Provide the (x, y) coordinate of the cell's center where the given text is located.  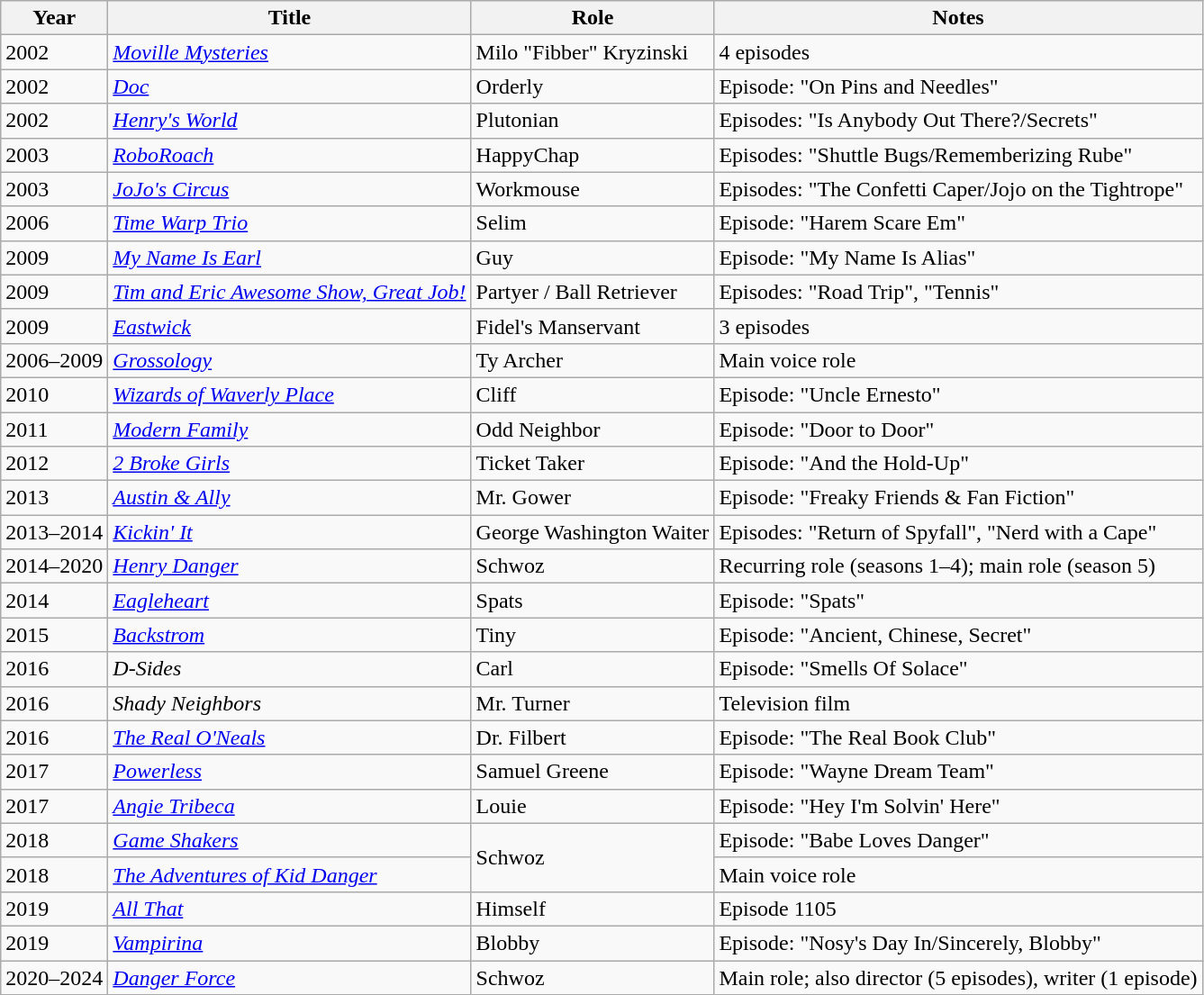
Henry Danger (290, 566)
Episode: "Freaky Friends & Fan Fiction" (958, 498)
2014–2020 (54, 566)
JoJo's Circus (290, 189)
Role (593, 18)
Episodes: "Return of Spyfall", "Nerd with a Cape" (958, 532)
Orderly (593, 86)
2014 (54, 601)
Episode: "And the Hold-Up" (958, 464)
Guy (593, 258)
Episode: "Wayne Dream Team" (958, 772)
Game Shakers (290, 840)
Angie Tribeca (290, 806)
D-Sides (290, 669)
Spats (593, 601)
Tiny (593, 635)
Episode: "On Pins and Needles" (958, 86)
2010 (54, 394)
Year (54, 18)
Austin & Ally (290, 498)
Eastwick (290, 326)
2006 (54, 223)
Episode: "Hey I'm Solvin' Here" (958, 806)
Milo "Fibber" Kryzinski (593, 52)
Partyer / Ball Retriever (593, 292)
Mr. Gower (593, 498)
Plutonian (593, 121)
2011 (54, 430)
Main role; also director (5 episodes), writer (1 episode) (958, 977)
Modern Family (290, 430)
Samuel Greene (593, 772)
Backstrom (290, 635)
2006–2009 (54, 360)
Episode: "Babe Loves Danger" (958, 840)
2012 (54, 464)
All That (290, 909)
Episode 1105 (958, 909)
2020–2024 (54, 977)
Louie (593, 806)
Vampirina (290, 943)
Episodes: "Is Anybody Out There?/Secrets" (958, 121)
Mr. Turner (593, 703)
Himself (593, 909)
Episode: "Smells Of Solace" (958, 669)
Dr. Filbert (593, 737)
Tim and Eric Awesome Show, Great Job! (290, 292)
Wizards of Waverly Place (290, 394)
Notes (958, 18)
2015 (54, 635)
Shady Neighbors (290, 703)
The Adventures of Kid Danger (290, 874)
Episode: "Spats" (958, 601)
Danger Force (290, 977)
Doc (290, 86)
Episode: "Uncle Ernesto" (958, 394)
The Real O'Neals (290, 737)
Episode: "The Real Book Club" (958, 737)
Episodes: "The Confetti Caper/Jojo on the Tightrope" (958, 189)
Time Warp Trio (290, 223)
Henry's World (290, 121)
Ticket Taker (593, 464)
Workmouse (593, 189)
Title (290, 18)
Recurring role (seasons 1–4); main role (season 5) (958, 566)
Blobby (593, 943)
Grossology (290, 360)
Odd Neighbor (593, 430)
2013 (54, 498)
Powerless (290, 772)
George Washington Waiter (593, 532)
Episodes: "Shuttle Bugs/Rememberizing Rube" (958, 155)
Episode: "My Name Is Alias" (958, 258)
Television film (958, 703)
RoboRoach (290, 155)
HappyChap (593, 155)
Kickin' It (290, 532)
4 episodes (958, 52)
2013–2014 (54, 532)
Eagleheart (290, 601)
Selim (593, 223)
Ty Archer (593, 360)
Episode: "Nosy's Day In/Sincerely, Blobby" (958, 943)
2 Broke Girls (290, 464)
Episode: "Harem Scare Em" (958, 223)
Carl (593, 669)
Cliff (593, 394)
My Name Is Earl (290, 258)
Episode: "Ancient, Chinese, Secret" (958, 635)
Episode: "Door to Door" (958, 430)
Episodes: "Road Trip", "Tennis" (958, 292)
Moville Mysteries (290, 52)
Fidel's Manservant (593, 326)
3 episodes (958, 326)
